Detect which cell encompasses the target text, then output its (x, y) center coordinate. 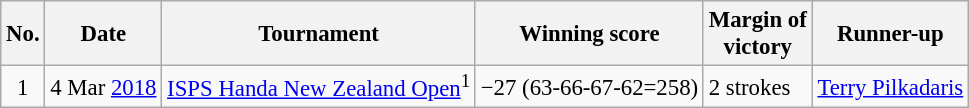
2 strokes (758, 87)
−27 (63-66-67-62=258) (589, 87)
Margin ofvictory (758, 34)
Terry Pilkadaris (890, 87)
Winning score (589, 34)
Runner-up (890, 34)
Tournament (319, 34)
1 (23, 87)
Date (104, 34)
4 Mar 2018 (104, 87)
ISPS Handa New Zealand Open1 (319, 87)
No. (23, 34)
